Extract the (x, y) coordinate from the center of the cell holding the provided text.  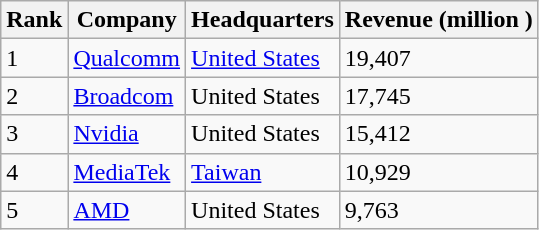
Taiwan (263, 172)
Broadcom (127, 96)
AMD (127, 210)
2 (34, 96)
3 (34, 134)
15,412 (438, 134)
Company (127, 20)
MediaTek (127, 172)
17,745 (438, 96)
19,407 (438, 58)
5 (34, 210)
1 (34, 58)
Qualcomm (127, 58)
Headquarters (263, 20)
Rank (34, 20)
Nvidia (127, 134)
Revenue (million ) (438, 20)
4 (34, 172)
10,929 (438, 172)
9,763 (438, 210)
